Determine the [x, y] coordinate at the center of the cell enclosing the given text.  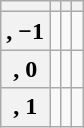
, 0 [26, 69]
, 1 [26, 107]
, −1 [26, 31]
